Find where the given text appears and provide that cell's center as (X, Y) coordinate. 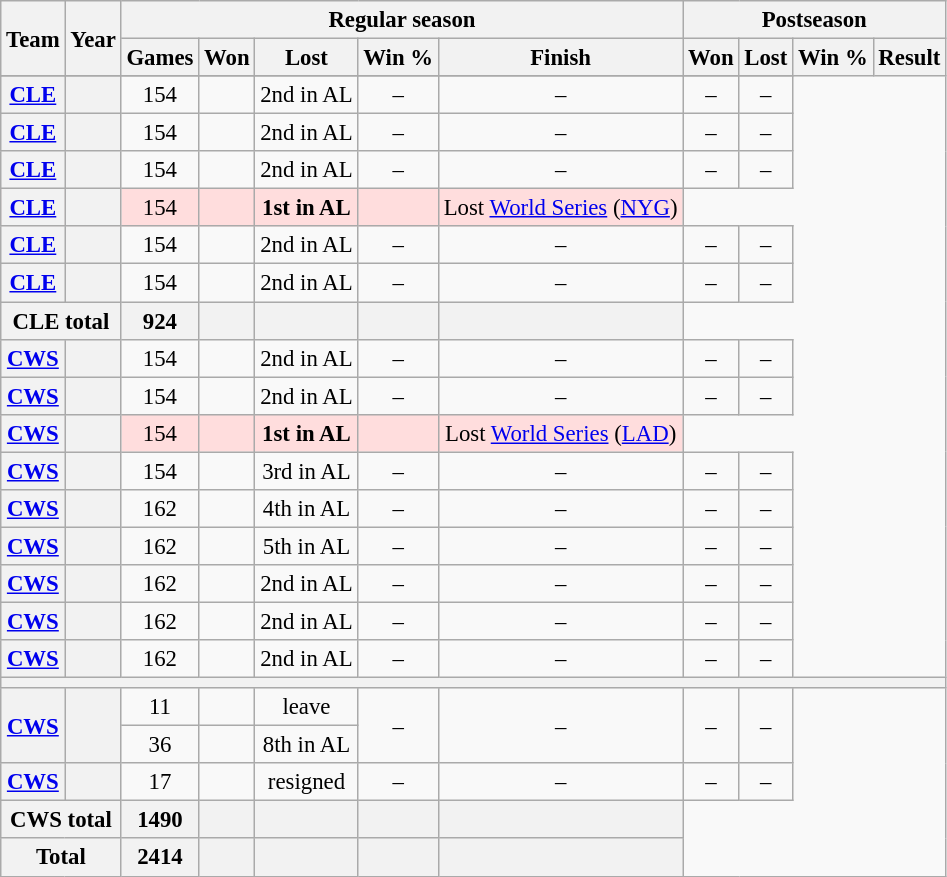
11 (160, 707)
Lost World Series (NYG) (560, 208)
2414 (160, 858)
Team (33, 38)
4th in AL (306, 509)
Games (160, 58)
Total (61, 858)
CLE total (61, 321)
1490 (160, 820)
Year (93, 38)
924 (160, 321)
Lost World Series (LAD) (560, 433)
resigned (306, 782)
3rd in AL (306, 471)
Finish (560, 58)
Result (910, 58)
Regular season (402, 20)
CWS total (61, 820)
Postseason (814, 20)
8th in AL (306, 745)
leave (306, 707)
5th in AL (306, 546)
17 (160, 782)
36 (160, 745)
